Output the [x, y] coordinate of the center of the cell containing the given text.  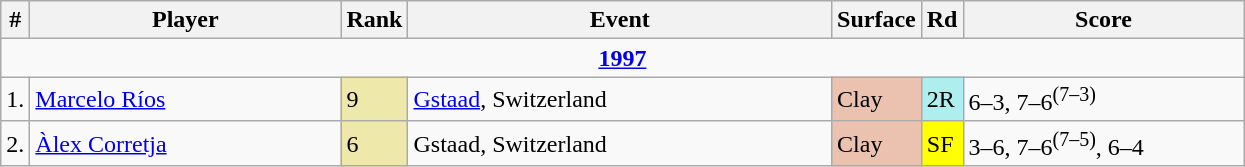
2R [942, 100]
Surface [877, 20]
6 [374, 144]
Score [1104, 20]
6–3, 7–6(7–3) [1104, 100]
Rd [942, 20]
2. [16, 144]
# [16, 20]
3–6, 7–6(7–5), 6–4 [1104, 144]
9 [374, 100]
Marcelo Ríos [186, 100]
1997 [622, 58]
1. [16, 100]
Player [186, 20]
SF [942, 144]
Àlex Corretja [186, 144]
Event [620, 20]
Rank [374, 20]
